For the text-containing cell, return its midpoint in (x, y) coordinate format. 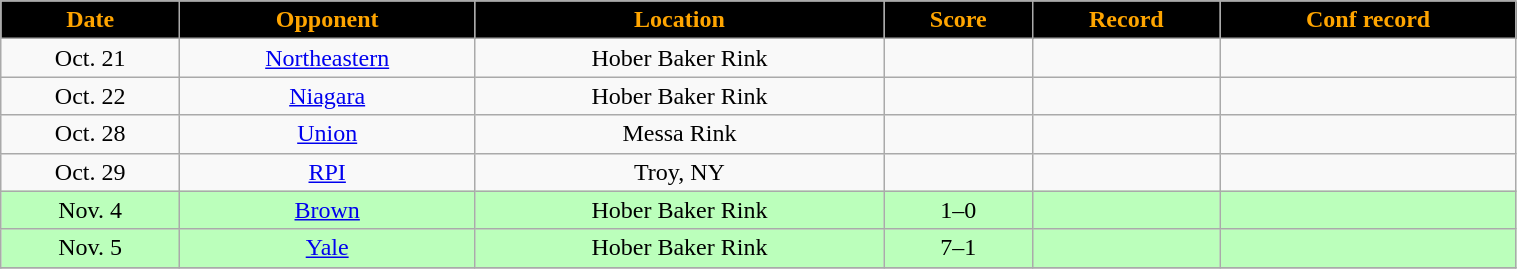
Brown (328, 210)
Conf record (1368, 20)
Oct. 29 (90, 172)
Oct. 28 (90, 134)
Troy, NY (680, 172)
Record (1126, 20)
Date (90, 20)
Oct. 21 (90, 58)
1–0 (958, 210)
Score (958, 20)
Nov. 5 (90, 248)
Northeastern (328, 58)
7–1 (958, 248)
Yale (328, 248)
Niagara (328, 96)
Oct. 22 (90, 96)
RPI (328, 172)
Union (328, 134)
Location (680, 20)
Opponent (328, 20)
Nov. 4 (90, 210)
Messa Rink (680, 134)
